Pinpoint the cell where the given text exists, returning its (x, y) midpoint coordinate. 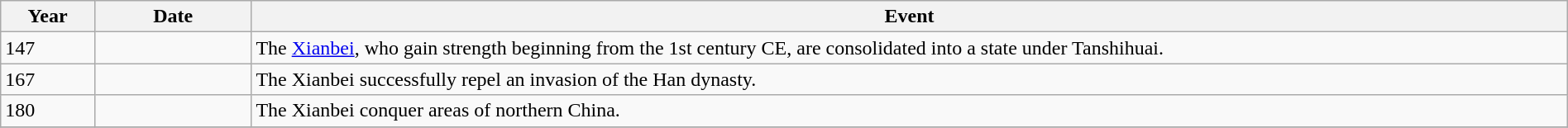
Year (48, 17)
147 (48, 48)
The Xianbei, who gain strength beginning from the 1st century CE, are consolidated into a state under Tanshihuai. (910, 48)
The Xianbei conquer areas of northern China. (910, 111)
167 (48, 79)
180 (48, 111)
The Xianbei successfully repel an invasion of the Han dynasty. (910, 79)
Event (910, 17)
Date (172, 17)
